For the text-containing cell, return its midpoint in [x, y] coordinate format. 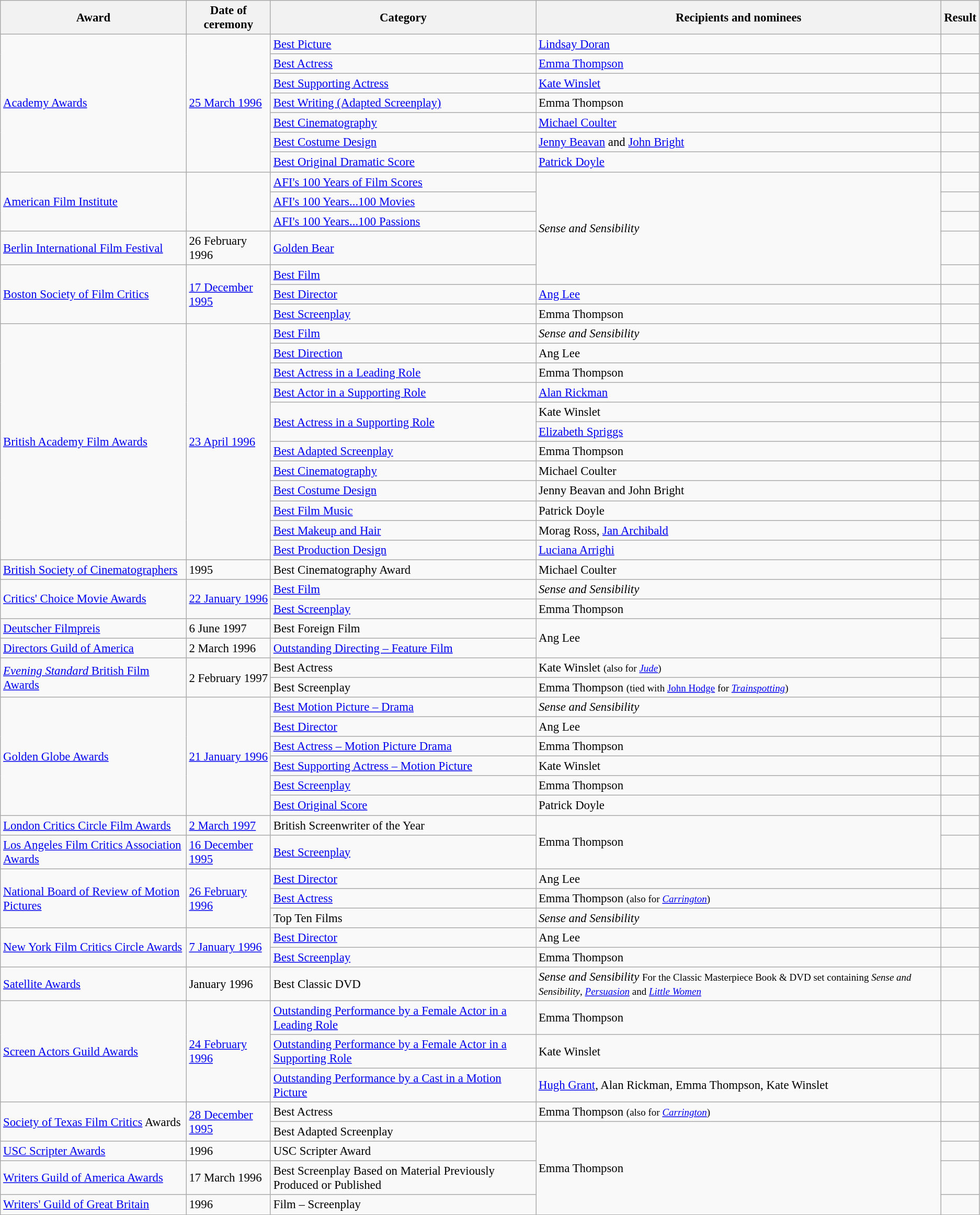
Best Foreign Film [403, 629]
16 December 1995 [228, 851]
Outstanding Directing – Feature Film [403, 648]
Best Writing (Adapted Screenplay) [403, 103]
Result [960, 18]
Best Picture [403, 44]
17 March 1996 [228, 1178]
6 June 1997 [228, 629]
Writers Guild of America Awards [93, 1178]
Sense and Sensibility For the Classic Masterpiece Book & DVD set containing Sense and Sensibility, Persuasion and Little Women [738, 984]
2 February 1997 [228, 678]
January 1996 [228, 984]
British Society of Cinematographers [93, 570]
Academy Awards [93, 104]
Outstanding Performance by a Cast in a Motion Picture [403, 1086]
Golden Globe Awards [93, 756]
7 January 1996 [228, 948]
22 January 1996 [228, 599]
2 March 1997 [228, 825]
British Screenwriter of the Year [403, 825]
Los Angeles Film Critics Association Awards [93, 851]
Emma Thompson (tied with John Hodge for Trainspotting) [738, 688]
Best Original Dramatic Score [403, 162]
28 December 1995 [228, 1121]
Elizabeth Spriggs [738, 432]
AFI's 100 Years...100 Movies [403, 201]
Best Direction [403, 353]
21 January 1996 [228, 756]
AFI's 100 Years...100 Passions [403, 221]
Golden Bear [403, 248]
17 December 1995 [228, 294]
Hugh Grant, Alan Rickman, Emma Thompson, Kate Winslet [738, 1086]
Best Makeup and Hair [403, 530]
New York Film Critics Circle Awards [93, 948]
Evening Standard British Film Awards [93, 678]
Alan Rickman [738, 393]
Film – Screenplay [403, 1205]
British Academy Film Awards [93, 441]
London Critics Circle Film Awards [93, 825]
Category [403, 18]
Best Actor in a Supporting Role [403, 393]
Best Motion Picture – Drama [403, 707]
Best Cinematography Award [403, 570]
Best Original Score [403, 805]
USC Scripter Awards [93, 1151]
Top Ten Films [403, 918]
National Board of Review of Motion Pictures [93, 899]
Award [93, 18]
Lindsay Doran [738, 44]
1995 [228, 570]
Berlin International Film Festival [93, 248]
Critics' Choice Movie Awards [93, 599]
Directors Guild of America [93, 648]
Best Actress – Motion Picture Drama [403, 746]
Best Production Design [403, 550]
Best Classic DVD [403, 984]
Luciana Arrighi [738, 550]
Satellite Awards [93, 984]
Outstanding Performance by a Female Actor in a Supporting Role [403, 1051]
Outstanding Performance by a Female Actor in a Leading Role [403, 1018]
Date of ceremony [228, 18]
Kate Winslet (also for Jude) [738, 668]
American Film Institute [93, 202]
Writers' Guild of Great Britain [93, 1205]
Best Screenplay Based on Material Previously Produced or Published [403, 1178]
23 April 1996 [228, 441]
AFI's 100 Years of Film Scores [403, 182]
Best Supporting Actress [403, 84]
Best Supporting Actress – Motion Picture [403, 766]
USC Scripter Award [403, 1151]
Best Film Music [403, 510]
Best Actress in a Supporting Role [403, 422]
Best Actress in a Leading Role [403, 373]
Boston Society of Film Critics [93, 294]
Recipients and nominees [738, 18]
Deutscher Filmpreis [93, 629]
Society of Texas Film Critics Awards [93, 1121]
Morag Ross, Jan Archibald [738, 530]
24 February 1996 [228, 1051]
Screen Actors Guild Awards [93, 1051]
2 March 1996 [228, 648]
25 March 1996 [228, 104]
